Return [X, Y] of the center of cell containing provided text 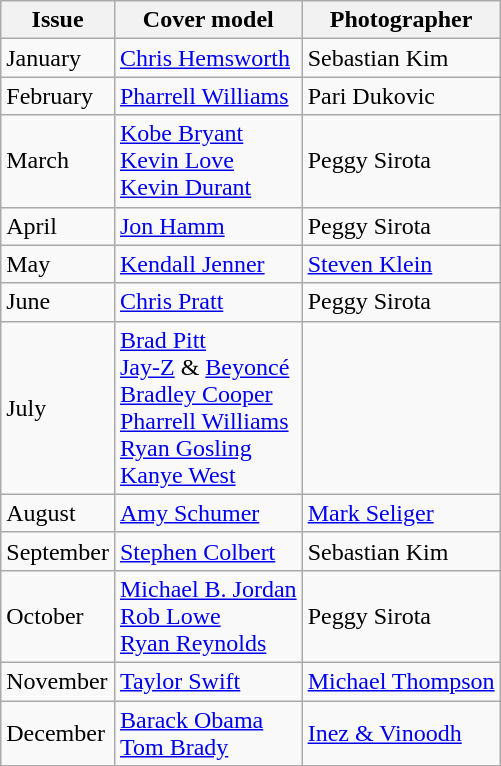
Barack ObamaTom Brady [208, 732]
May [58, 264]
March [58, 161]
July [58, 408]
Cover model [208, 20]
Issue [58, 20]
Amy Schumer [208, 513]
Kendall Jenner [208, 264]
August [58, 513]
Michael B. JordanRob LoweRyan Reynolds [208, 616]
December [58, 732]
Michael Thompson [401, 681]
Mark Seliger [401, 513]
Steven Klein [401, 264]
October [58, 616]
Pharrell Williams [208, 96]
Pari Dukovic [401, 96]
January [58, 58]
Jon Hamm [208, 226]
September [58, 551]
Taylor Swift [208, 681]
Brad PittJay-Z & BeyoncéBradley CooperPharrell WilliamsRyan GoslingKanye West [208, 408]
Chris Pratt [208, 302]
Photographer [401, 20]
Inez & Vinoodh [401, 732]
Kobe Bryant Kevin Love Kevin Durant [208, 161]
Stephen Colbert [208, 551]
Chris Hemsworth [208, 58]
February [58, 96]
November [58, 681]
April [58, 226]
June [58, 302]
